Extract the (X, Y) coordinate from the center of the cell holding the provided text.  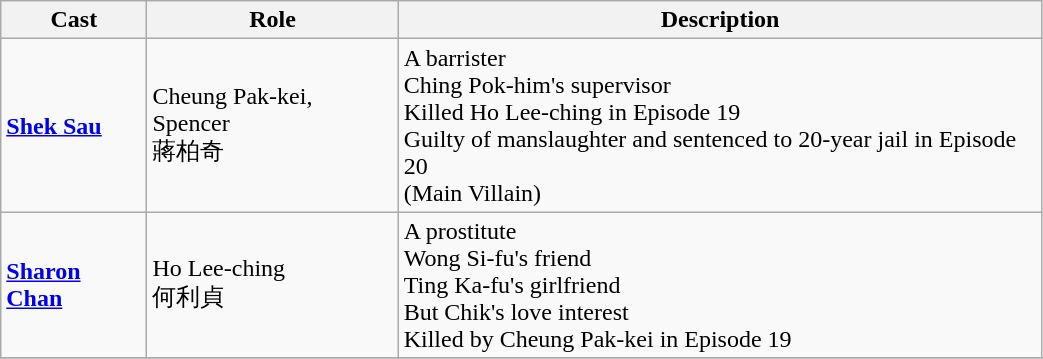
Cast (74, 20)
Cheung Pak-kei, Spencer蔣柏奇 (272, 126)
Ho Lee-ching何利貞 (272, 285)
Shek Sau (74, 126)
Description (720, 20)
Sharon Chan (74, 285)
A prostituteWong Si-fu's friendTing Ka-fu's girlfriendBut Chik's love interestKilled by Cheung Pak-kei in Episode 19 (720, 285)
Role (272, 20)
